Return [x, y] of the center of cell containing provided text 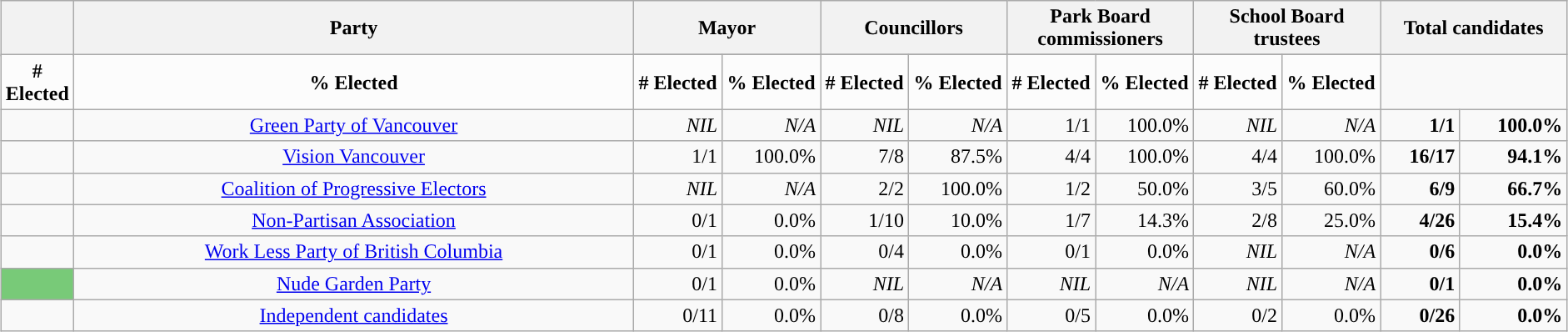
0/8 [865, 315]
6/9 [1420, 189]
Green Party of Vancouver [353, 125]
16/17 [1420, 157]
0/26 [1420, 315]
School Board trustees [1287, 28]
14.3% [1145, 220]
60.0% [1331, 189]
4/26 [1420, 220]
3/5 [1238, 189]
Vision Vancouver [353, 157]
0/6 [1420, 252]
Nude Garden Party [353, 284]
1/10 [865, 220]
2/2 [865, 189]
0/4 [865, 252]
Independent candidates [353, 315]
0/2 [1238, 315]
25.0% [1331, 220]
15.4% [1513, 220]
10.0% [958, 220]
0/11 [678, 315]
2/8 [1238, 220]
1/7 [1051, 220]
66.7% [1513, 189]
1/2 [1051, 189]
Non-Partisan Association [353, 220]
0/5 [1051, 315]
Party [353, 28]
Coalition of Progressive Electors [353, 189]
7/8 [865, 157]
Park Board commissioners [1101, 28]
Councillors [914, 28]
87.5% [958, 157]
Mayor [727, 28]
94.1% [1513, 157]
50.0% [1145, 189]
Work Less Party of British Columbia [353, 252]
Total candidates [1474, 28]
